Identify which cell holds the provided text, then report its [x, y] central coordinate. 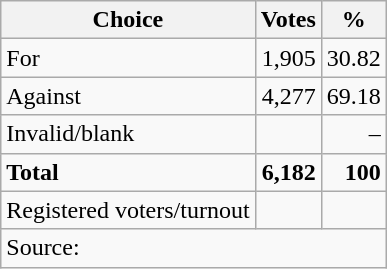
Votes [288, 20]
– [354, 134]
Source: [194, 248]
Total [128, 172]
Against [128, 96]
Registered voters/turnout [128, 210]
Choice [128, 20]
6,182 [288, 172]
For [128, 58]
69.18 [354, 96]
Invalid/blank [128, 134]
100 [354, 172]
% [354, 20]
1,905 [288, 58]
4,277 [288, 96]
30.82 [354, 58]
